Capture the cell that displays the provided text and extract its [X, Y] central coordinate. 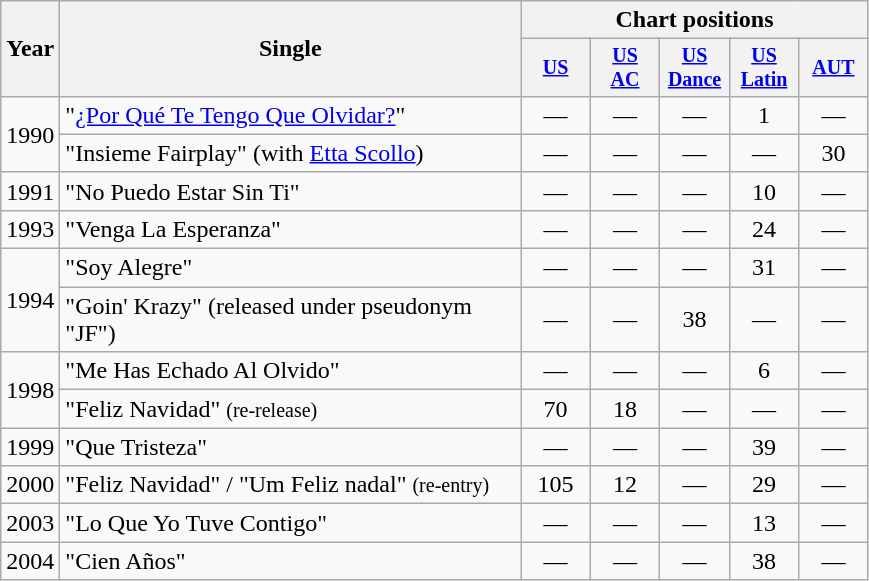
Chart positions [694, 20]
1993 [30, 229]
US [556, 68]
USAC [624, 68]
12 [624, 485]
"Soy Alegre" [290, 268]
"No Puedo Estar Sin Ti" [290, 191]
"¿Por Qué Te Tengo Que Olvidar?" [290, 115]
24 [764, 229]
"Feliz Navidad" (re-release) [290, 409]
1 [764, 115]
39 [764, 447]
1991 [30, 191]
1998 [30, 390]
29 [764, 485]
1999 [30, 447]
18 [624, 409]
"Venga La Esperanza" [290, 229]
US Latin [764, 68]
31 [764, 268]
2000 [30, 485]
USDance [694, 68]
2003 [30, 523]
"Insieme Fairplay" (with Etta Scollo) [290, 153]
AUT [834, 68]
2004 [30, 561]
"Cien Años" [290, 561]
Single [290, 49]
Year [30, 49]
13 [764, 523]
105 [556, 485]
70 [556, 409]
"Lo Que Yo Tuve Contigo" [290, 523]
1994 [30, 300]
"Goin' Krazy" (released under pseudonym "JF") [290, 320]
30 [834, 153]
"Me Has Echado Al Olvido" [290, 371]
"Que Tristeza" [290, 447]
1990 [30, 134]
6 [764, 371]
10 [764, 191]
"Feliz Navidad" / "Um Feliz nadal" (re-entry) [290, 485]
